Determine the [X, Y] coordinate at the center of the cell enclosing the given text.  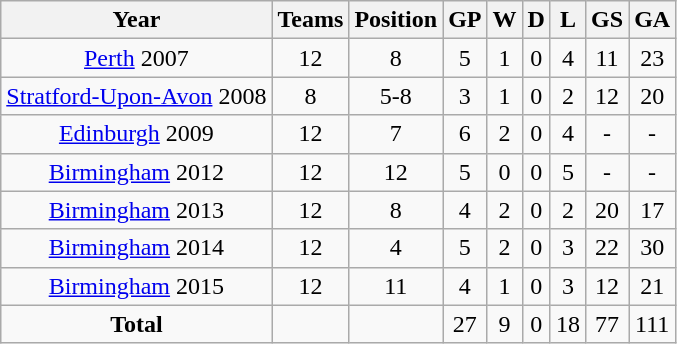
Position [396, 20]
27 [465, 324]
77 [608, 324]
Year [136, 20]
9 [504, 324]
Edinburgh 2009 [136, 134]
18 [568, 324]
Total [136, 324]
6 [465, 134]
30 [652, 248]
7 [396, 134]
22 [608, 248]
GS [608, 20]
GP [465, 20]
GA [652, 20]
Teams [310, 20]
23 [652, 58]
L [568, 20]
Perth 2007 [136, 58]
Birmingham 2013 [136, 210]
Birmingham 2014 [136, 248]
Stratford-Upon-Avon 2008 [136, 96]
D [536, 20]
5-8 [396, 96]
17 [652, 210]
Birmingham 2012 [136, 172]
21 [652, 286]
111 [652, 324]
W [504, 20]
Birmingham 2015 [136, 286]
